For the text-containing cell, return its midpoint in [x, y] coordinate format. 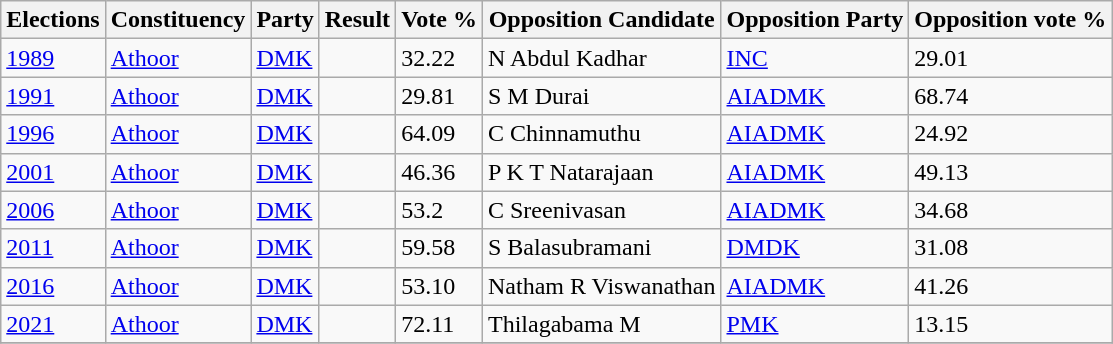
24.92 [1010, 134]
S Balasubramani [601, 248]
13.15 [1010, 324]
29.01 [1010, 58]
31.08 [1010, 248]
S M Durai [601, 96]
Natham R Viswanathan [601, 286]
46.36 [440, 172]
Elections [53, 20]
2016 [53, 286]
C Sreenivasan [601, 210]
Result [357, 20]
Opposition Candidate [601, 20]
53.2 [440, 210]
N Abdul Kadhar [601, 58]
2021 [53, 324]
72.11 [440, 324]
2001 [53, 172]
Party [285, 20]
68.74 [1010, 96]
1989 [53, 58]
32.22 [440, 58]
1996 [53, 134]
29.81 [440, 96]
2011 [53, 248]
Vote % [440, 20]
Opposition vote % [1010, 20]
DMDK [815, 248]
59.58 [440, 248]
PMK [815, 324]
C Chinnamuthu [601, 134]
41.26 [1010, 286]
Opposition Party [815, 20]
34.68 [1010, 210]
49.13 [1010, 172]
Thilagabama M [601, 324]
2006 [53, 210]
1991 [53, 96]
INC [815, 58]
Constituency [178, 20]
53.10 [440, 286]
64.09 [440, 134]
P K T Natarajaan [601, 172]
